Capture the cell that displays the provided text and extract its (x, y) central coordinate. 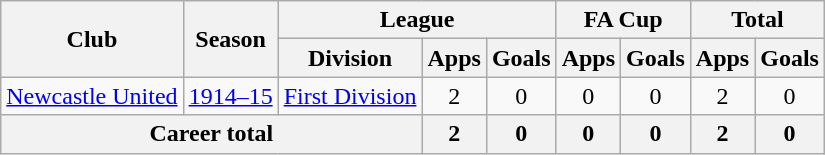
Total (757, 20)
League (417, 20)
Club (92, 39)
FA Cup (623, 20)
Season (230, 39)
1914–15 (230, 96)
Newcastle United (92, 96)
Career total (212, 134)
Division (350, 58)
First Division (350, 96)
